From the cell containing the given text, extract its center point as (x, y) coordinate. 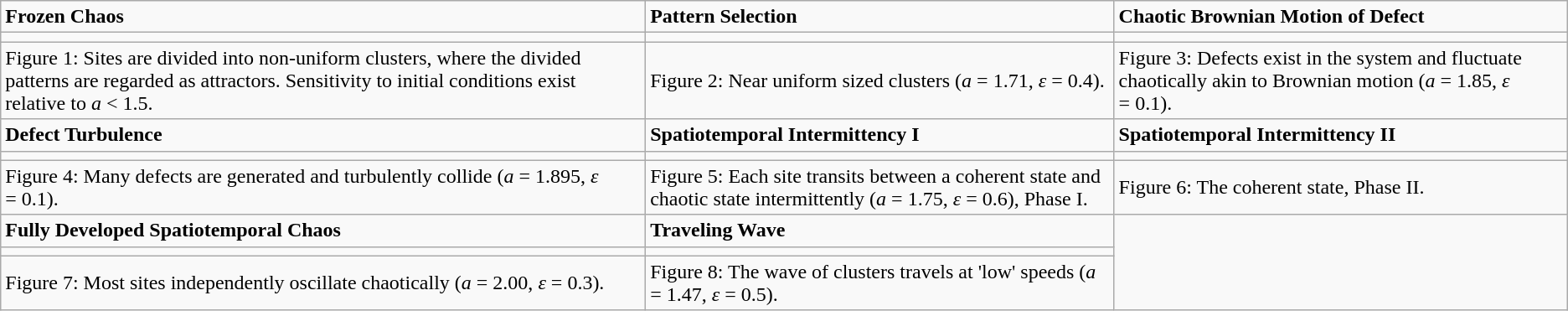
Traveling Wave (879, 231)
Fully Developed Spatiotemporal Chaos (323, 231)
Figure 6: The coherent state, Phase II. (1340, 188)
Figure 2: Near uniform sized clusters (a = 1.71, ε = 0.4). (879, 80)
Figure 7: Most sites independently oscillate chaotically (a = 2.00, ε = 0.3). (323, 283)
Spatiotemporal Intermittency I (879, 135)
Pattern Selection (879, 17)
Frozen Chaos (323, 17)
Spatiotemporal Intermittency II (1340, 135)
Chaotic Brownian Motion of Defect (1340, 17)
Figure 5: Each site transits between a coherent state and chaotic state intermittently (a = 1.75, ε = 0.6), Phase I. (879, 188)
Figure 3: Defects exist in the system and fluctuate chaotically akin to Brownian motion (a = 1.85, ε = 0.1). (1340, 80)
Defect Turbulence (323, 135)
Figure 4: Many defects are generated and turbulently collide (a = 1.895, ε = 0.1). (323, 188)
Figure 8: The wave of clusters travels at 'low' speeds (a = 1.47, ε = 0.5). (879, 283)
